From the cell containing the given text, extract its center point as [x, y] coordinate. 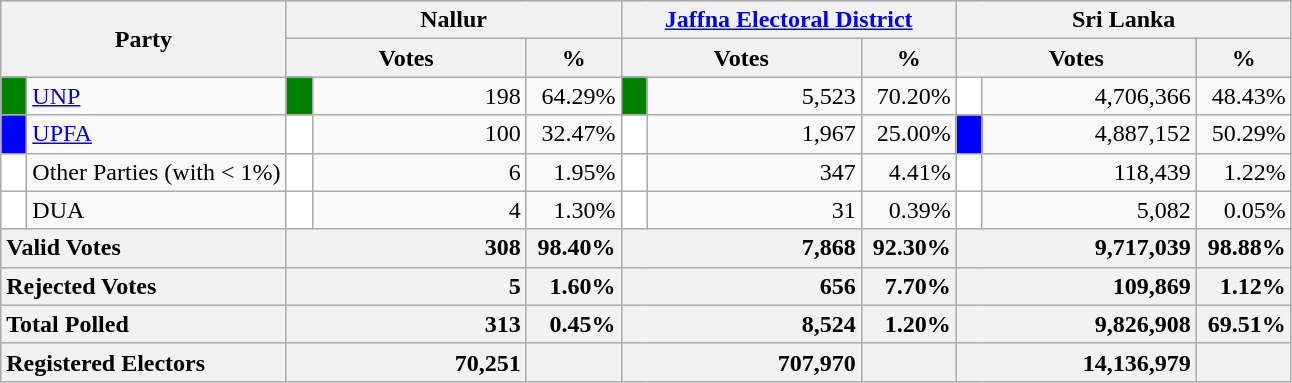
1.60% [574, 286]
4.41% [908, 172]
1,967 [754, 134]
0.45% [574, 324]
Sri Lanka [1124, 20]
DUA [156, 210]
Jaffna Electoral District [788, 20]
1.12% [1244, 286]
7.70% [908, 286]
656 [741, 286]
Other Parties (with < 1%) [156, 172]
31 [754, 210]
Party [144, 39]
8,524 [741, 324]
69.51% [1244, 324]
14,136,979 [1076, 362]
5,523 [754, 96]
UNP [156, 96]
98.40% [574, 248]
6 [419, 172]
9,717,039 [1076, 248]
5 [406, 286]
198 [419, 96]
98.88% [1244, 248]
5,082 [1089, 210]
64.29% [574, 96]
70,251 [406, 362]
Total Polled [144, 324]
308 [406, 248]
109,869 [1076, 286]
92.30% [908, 248]
1.20% [908, 324]
Registered Electors [144, 362]
9,826,908 [1076, 324]
100 [419, 134]
4,887,152 [1089, 134]
50.29% [1244, 134]
0.05% [1244, 210]
Valid Votes [144, 248]
70.20% [908, 96]
Nallur [454, 20]
347 [754, 172]
0.39% [908, 210]
1.30% [574, 210]
UPFA [156, 134]
Rejected Votes [144, 286]
32.47% [574, 134]
4,706,366 [1089, 96]
1.95% [574, 172]
7,868 [741, 248]
118,439 [1089, 172]
707,970 [741, 362]
313 [406, 324]
1.22% [1244, 172]
4 [419, 210]
25.00% [908, 134]
48.43% [1244, 96]
